Output the [x, y] coordinate of the center of the cell containing the given text.  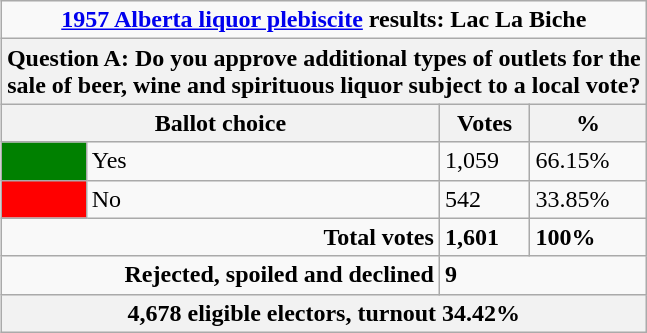
9 [542, 275]
Question A: Do you approve additional types of outlets for the sale of beer, wine and spirituous liquor subject to a local vote? [324, 72]
No [262, 199]
Votes [484, 123]
% [588, 123]
542 [484, 199]
Ballot choice [220, 123]
33.85% [588, 199]
66.15% [588, 161]
1957 Alberta liquor plebiscite results: Lac La Biche [324, 20]
4,678 eligible electors, turnout 34.42% [324, 313]
Total votes [220, 237]
100% [588, 237]
1,059 [484, 161]
1,601 [484, 237]
Rejected, spoiled and declined [220, 275]
Yes [262, 161]
